Provide the (x, y) coordinate of the cell's center where the given text is located.  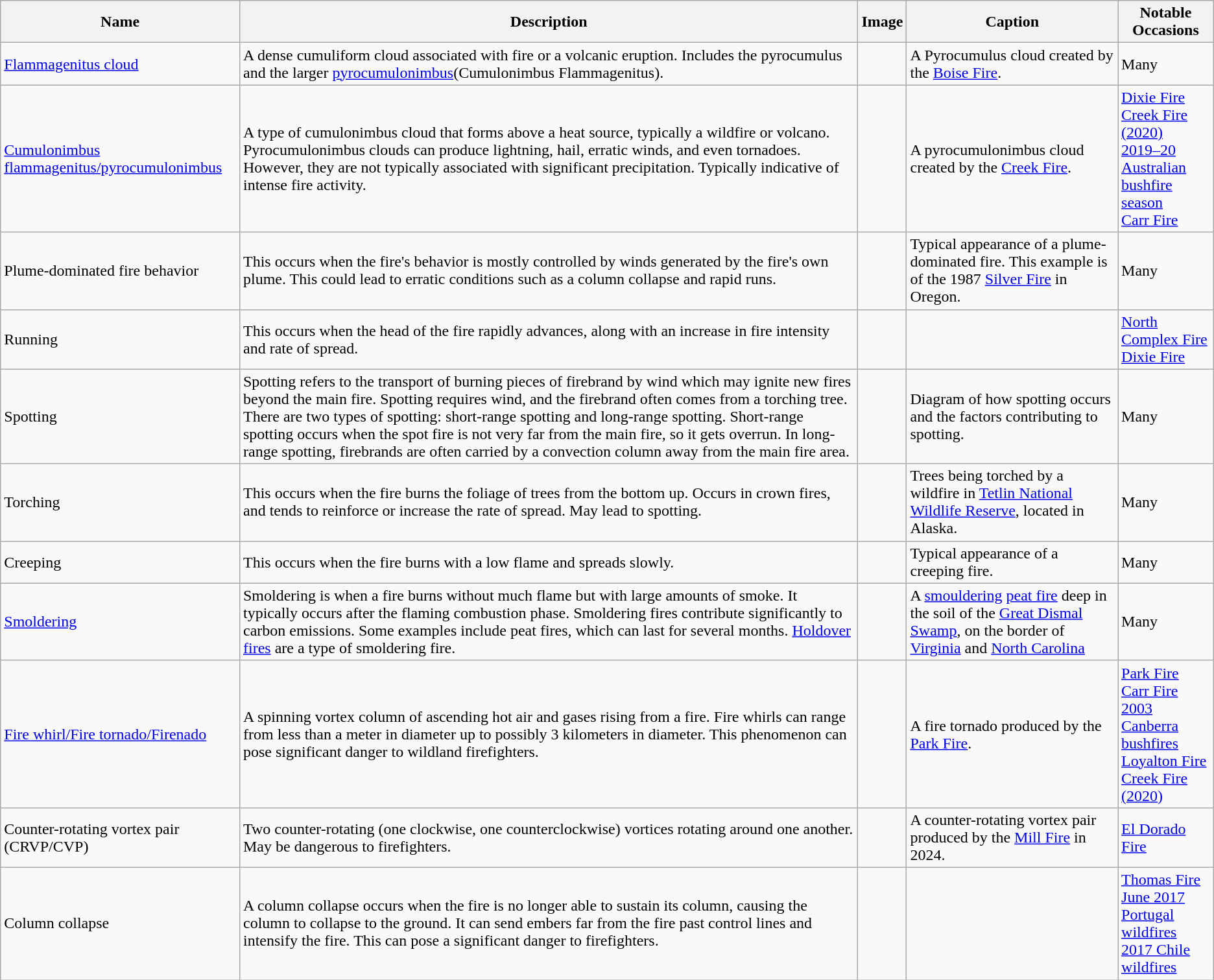
Smoldering (121, 621)
A fire tornado produced by the Park Fire. (1012, 734)
Running (121, 339)
Flammagenitus cloud (121, 64)
Two counter-rotating (one clockwise, one counterclockwise) vortices rotating around one another. May be dangerous to firefighters. (549, 837)
Column collapse (121, 924)
A Pyrocumulus cloud created by the Boise Fire. (1012, 64)
Caption (1012, 22)
Dixie FireCreek Fire (2020)2019–20 Australian bushfire seasonCarr Fire (1166, 158)
Torching (121, 502)
Image (882, 22)
A smouldering peat fire deep in the soil of the Great Dismal Swamp, on the border of Virginia and North Carolina (1012, 621)
North Complex FireDixie Fire (1166, 339)
Spotting (121, 416)
Creeping (121, 562)
A counter-rotating vortex pair produced by the Mill Fire in 2024. (1012, 837)
Typical appearance of a plume-dominated fire. This example is of the 1987 Silver Fire in Oregon. (1012, 271)
Typical appearance of a creeping fire. (1012, 562)
Fire whirl/Fire tornado/Firenado (121, 734)
Thomas FireJune 2017 Portugal wildfires2017 Chile wildfires (1166, 924)
Cumulonimbus flammagenitus/pyrocumulonimbus (121, 158)
This occurs when the head of the fire rapidly advances, along with an increase in fire intensity and rate of spread. (549, 339)
Description (549, 22)
This occurs when the fire burns with a low flame and spreads slowly. (549, 562)
Notable Occasions (1166, 22)
Counter-rotating vortex pair (CRVP/CVP) (121, 837)
Trees being torched by a wildfire in Tetlin National Wildlife Reserve, located in Alaska. (1012, 502)
Plume-dominated fire behavior (121, 271)
Diagram of how spotting occurs and the factors contributing to spotting. (1012, 416)
El Dorado Fire (1166, 837)
A pyrocumulonimbus cloud created by the Creek Fire. (1012, 158)
Name (121, 22)
Park FireCarr Fire2003 Canberra bushfiresLoyalton FireCreek Fire (2020) (1166, 734)
